Return the (x, y) coordinate for the center point of the cell that contains the specified text.  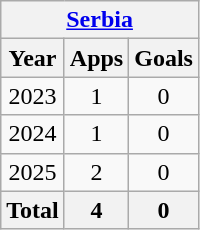
2025 (33, 172)
Apps (96, 58)
Year (33, 58)
4 (96, 210)
Total (33, 210)
2 (96, 172)
2024 (33, 134)
Serbia (100, 20)
Goals (164, 58)
2023 (33, 96)
